Return the (X, Y) coordinate for the center point of the cell that contains the specified text.  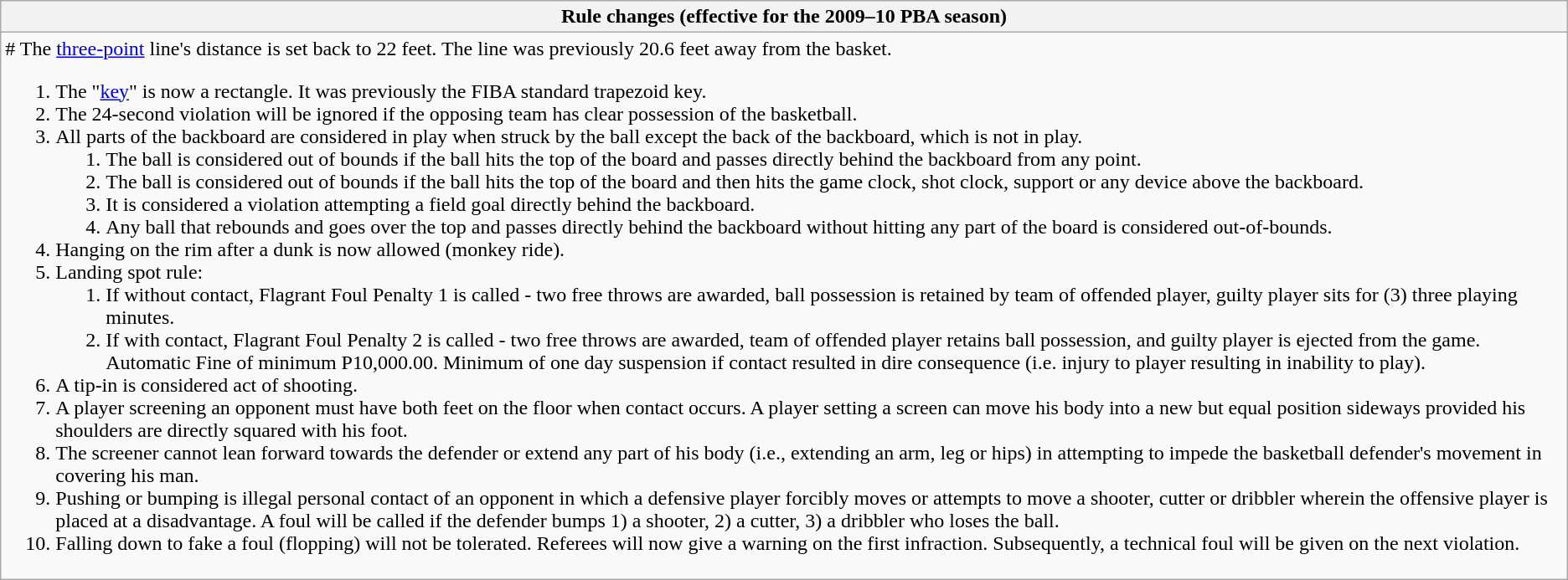
Rule changes (effective for the 2009–10 PBA season) (784, 17)
